Scan for the cell matching the given text and deliver its (X, Y) coordinate at center. 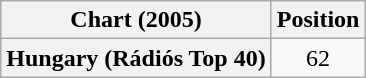
Hungary (Rádiós Top 40) (136, 58)
62 (318, 58)
Chart (2005) (136, 20)
Position (318, 20)
